Return [x, y] of the center of cell containing provided text 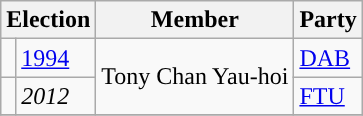
DAB [328, 58]
Member [195, 20]
Party [328, 20]
2012 [56, 96]
Election [48, 20]
Tony Chan Yau-hoi [195, 77]
FTU [328, 96]
1994 [56, 58]
